Find where the given text appears and provide that cell's center as (X, Y) coordinate. 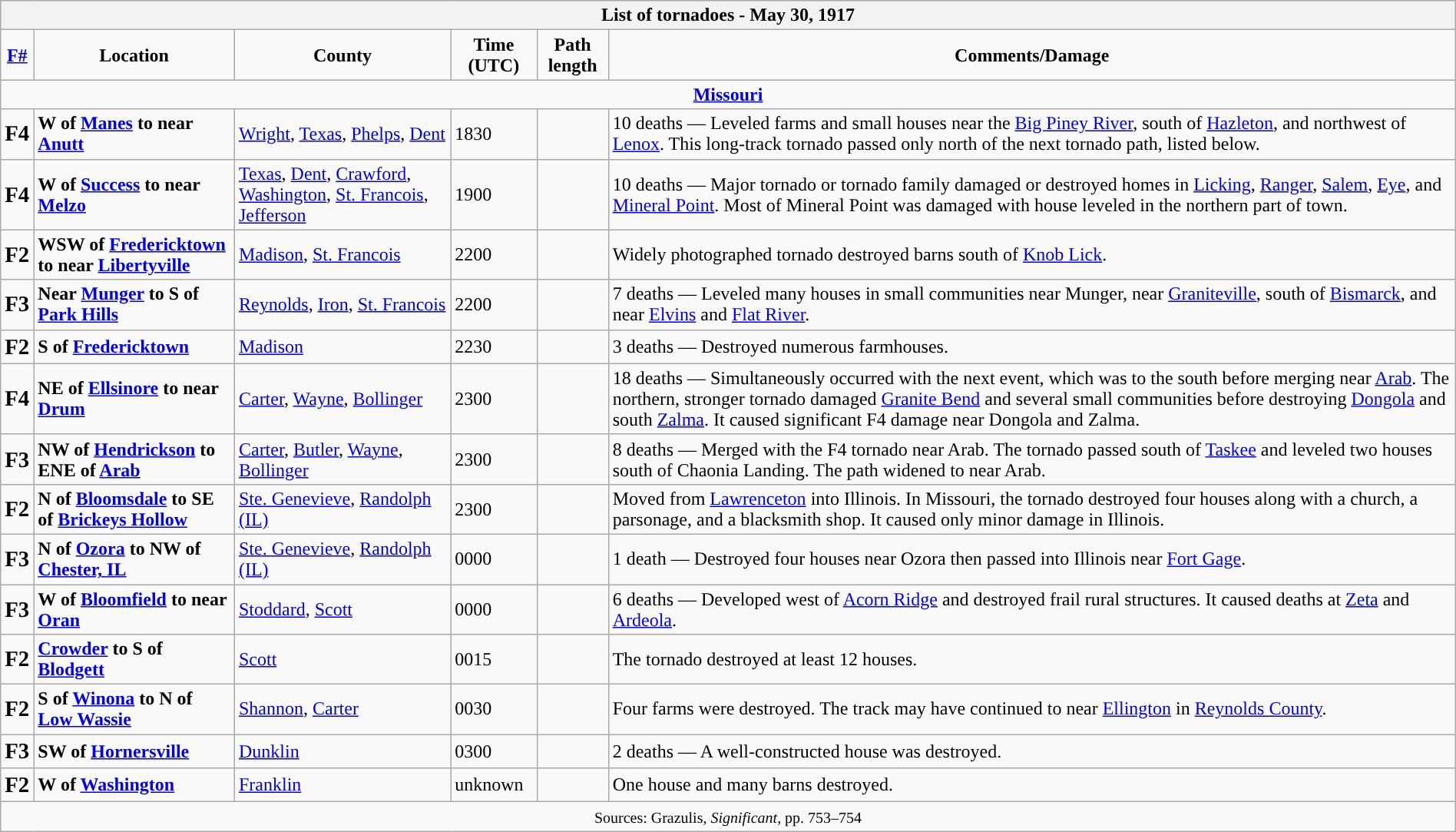
W of Washington (134, 785)
Carter, Wayne, Bollinger (342, 399)
Widely photographed tornado destroyed barns south of Knob Lick. (1032, 255)
Time (UTC) (494, 55)
0030 (494, 710)
List of tornadoes - May 30, 1917 (728, 15)
Comments/Damage (1032, 55)
6 deaths — Developed west of Acorn Ridge and destroyed frail rural structures. It caused deaths at Zeta and Ardeola. (1032, 608)
W of Manes to near Anutt (134, 134)
Crowder to S of Blodgett (134, 659)
S of Fredericktown (134, 346)
2230 (494, 346)
Near Munger to S of Park Hills (134, 304)
F# (17, 55)
N of Ozora to NW of Chester, IL (134, 559)
Location (134, 55)
unknown (494, 785)
SW of Hornersville (134, 751)
1900 (494, 194)
7 deaths — Leveled many houses in small communities near Munger, near Graniteville, south of Bismarck, and near Elvins and Flat River. (1032, 304)
Scott (342, 659)
1830 (494, 134)
0300 (494, 751)
Wright, Texas, Phelps, Dent (342, 134)
Reynolds, Iron, St. Francois (342, 304)
Carter, Butler, Wayne, Bollinger (342, 459)
WSW of Fredericktown to near Libertyville (134, 255)
Franklin (342, 785)
The tornado destroyed at least 12 houses. (1032, 659)
Sources: Grazulis, Significant, pp. 753–754 (728, 817)
0015 (494, 659)
W of Bloomfield to near Oran (134, 608)
One house and many barns destroyed. (1032, 785)
NW of Hendrickson to ENE of Arab (134, 459)
Madison, St. Francois (342, 255)
Madison (342, 346)
N of Bloomsdale to SE of Brickeys Hollow (134, 509)
1 death — Destroyed four houses near Ozora then passed into Illinois near Fort Gage. (1032, 559)
County (342, 55)
3 deaths — Destroyed numerous farmhouses. (1032, 346)
Missouri (728, 94)
Path length (573, 55)
Texas, Dent, Crawford, Washington, St. Francois, Jefferson (342, 194)
NE of Ellsinore to near Drum (134, 399)
Dunklin (342, 751)
Four farms were destroyed. The track may have continued to near Ellington in Reynolds County. (1032, 710)
W of Success to near Melzo (134, 194)
S of Winona to N of Low Wassie (134, 710)
Shannon, Carter (342, 710)
2 deaths — A well-constructed house was destroyed. (1032, 751)
Stoddard, Scott (342, 608)
